Identify which cell holds the provided text, then report its (x, y) central coordinate. 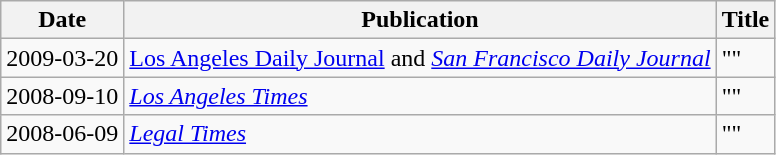
Publication (420, 20)
Title (746, 20)
Los Angeles Times (420, 96)
2008-06-09 (62, 134)
2009-03-20 (62, 58)
Date (62, 20)
Legal Times (420, 134)
2008-09-10 (62, 96)
Los Angeles Daily Journal and San Francisco Daily Journal (420, 58)
